Detect which cell encompasses the target text, then output its [X, Y] center coordinate. 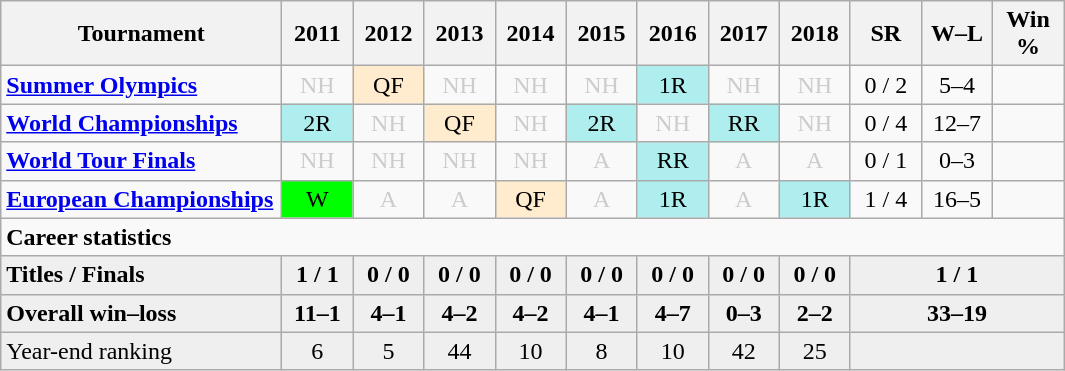
2–2 [814, 313]
2015 [602, 34]
12–7 [956, 123]
W [318, 199]
1 / 4 [886, 199]
16–5 [956, 199]
Summer Olympics [142, 85]
2014 [530, 34]
11–1 [318, 313]
0 / 2 [886, 85]
European Championships [142, 199]
Win % [1028, 34]
2013 [460, 34]
World Championships [142, 123]
2017 [744, 34]
5 [388, 351]
25 [814, 351]
0 / 4 [886, 123]
2012 [388, 34]
2011 [318, 34]
Tournament [142, 34]
Overall win–loss [142, 313]
2016 [672, 34]
World Tour Finals [142, 161]
33–19 [956, 313]
6 [318, 351]
W–L [956, 34]
44 [460, 351]
SR [886, 34]
8 [602, 351]
5–4 [956, 85]
0 / 1 [886, 161]
Titles / Finals [142, 275]
42 [744, 351]
2018 [814, 34]
4–7 [672, 313]
Career statistics [532, 237]
Year-end ranking [142, 351]
